Detect which cell encompasses the target text, then output its (x, y) center coordinate. 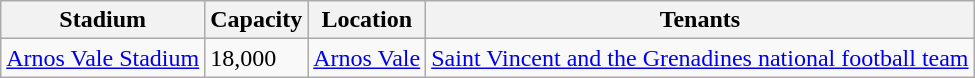
Stadium (103, 20)
Arnos Vale (367, 58)
Arnos Vale Stadium (103, 58)
Capacity (256, 20)
Tenants (700, 20)
Location (367, 20)
Saint Vincent and the Grenadines national football team (700, 58)
18,000 (256, 58)
